Search for the cell housing the specified text and yield its (x, y) center coordinate. 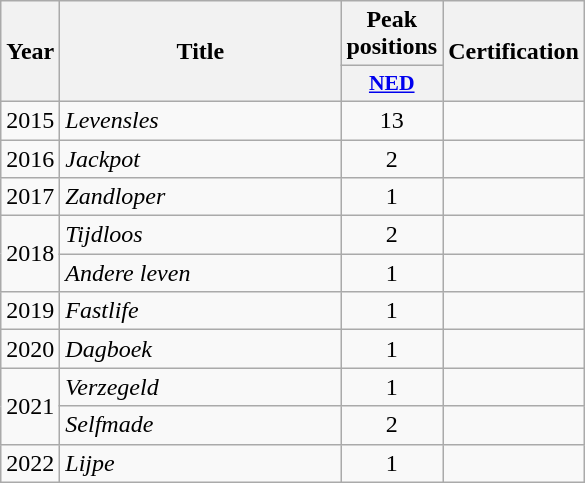
Peak positions (392, 34)
Year (30, 52)
2022 (30, 463)
Fastlife (200, 311)
Dagboek (200, 349)
Zandloper (200, 197)
Title (200, 52)
Verzegeld (200, 387)
2016 (30, 159)
2015 (30, 120)
2018 (30, 254)
NED (392, 84)
Lijpe (200, 463)
Tijdloos (200, 235)
2021 (30, 406)
Jackpot (200, 159)
13 (392, 120)
Andere leven (200, 273)
2020 (30, 349)
2017 (30, 197)
Certification (514, 52)
2019 (30, 311)
Selfmade (200, 425)
Levensles (200, 120)
